From the cell containing the given text, extract its center point as [x, y] coordinate. 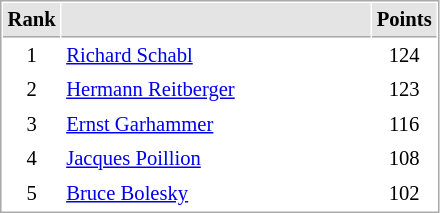
123 [404, 90]
Jacques Poillion [216, 158]
116 [404, 124]
108 [404, 158]
Ernst Garhammer [216, 124]
Points [404, 20]
Rank [32, 20]
4 [32, 158]
Richard Schabl [216, 56]
5 [32, 194]
102 [404, 194]
124 [404, 56]
3 [32, 124]
Hermann Reitberger [216, 90]
Bruce Bolesky [216, 194]
1 [32, 56]
2 [32, 90]
